Determine the [x, y] coordinate at the center of the cell enclosing the given text.  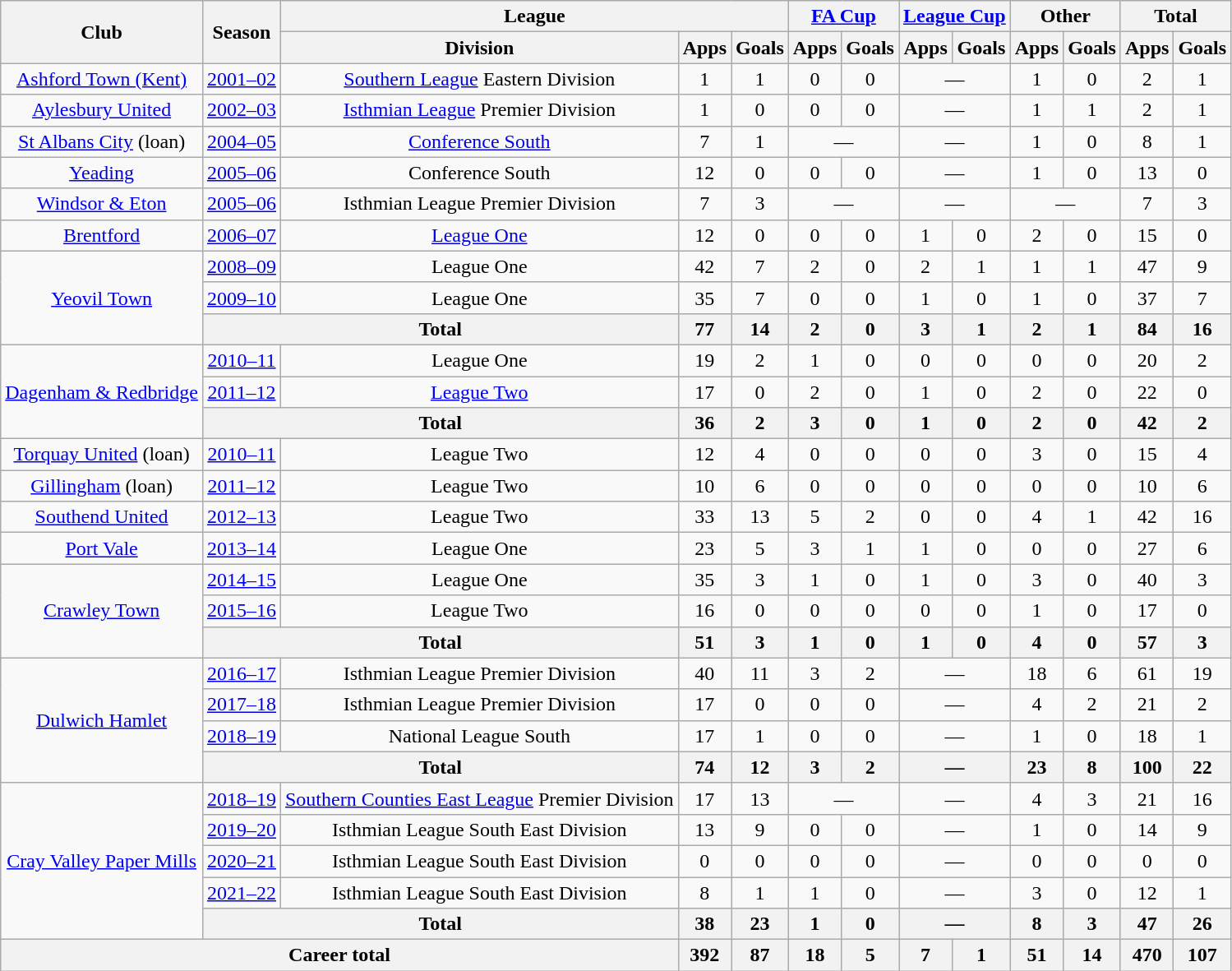
St Albans City (loan) [102, 141]
2002–03 [242, 110]
Brentford [102, 235]
FA Cup [843, 16]
33 [704, 517]
Other [1065, 16]
Career total [339, 955]
Port Vale [102, 548]
2021–22 [242, 892]
Dagenham & Redbridge [102, 391]
Yeovil Town [102, 298]
57 [1147, 642]
Division [479, 48]
League [534, 16]
100 [1147, 767]
107 [1202, 955]
87 [760, 955]
2004–05 [242, 141]
2001–02 [242, 79]
Gillingham (loan) [102, 486]
392 [704, 955]
20 [1147, 360]
2012–13 [242, 517]
Southern Counties East League Premier Division [479, 798]
2020–21 [242, 861]
Ashford Town (Kent) [102, 79]
League Cup [955, 16]
Cray Valley Paper Mills [102, 861]
470 [1147, 955]
2006–07 [242, 235]
37 [1147, 298]
Windsor & Eton [102, 204]
Dulwich Hamlet [102, 720]
Aylesbury United [102, 110]
38 [704, 924]
National League South [479, 736]
27 [1147, 548]
Season [242, 32]
36 [704, 423]
2016–17 [242, 673]
74 [704, 767]
Southern League Eastern Division [479, 79]
11 [760, 673]
2008–09 [242, 266]
2013–14 [242, 548]
Crawley Town [102, 611]
Yeading [102, 173]
2019–20 [242, 830]
77 [704, 329]
2014–15 [242, 580]
2009–10 [242, 298]
2017–18 [242, 705]
26 [1202, 924]
Club [102, 32]
61 [1147, 673]
2015–16 [242, 611]
84 [1147, 329]
Torquay United (loan) [102, 455]
Southend United [102, 517]
